Identify which cell holds the provided text, then report its [x, y] central coordinate. 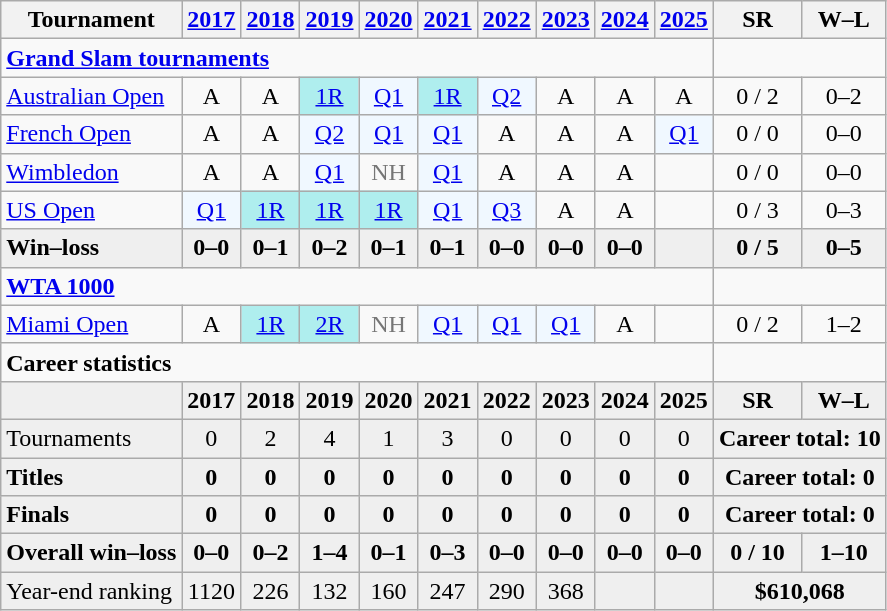
226 [270, 591]
290 [506, 591]
0 / 10 [757, 553]
French Open [92, 134]
1–2 [844, 324]
Finals [92, 515]
$610,068 [800, 591]
Career statistics [358, 362]
Tournament [92, 20]
Career total: 10 [800, 438]
247 [448, 591]
Year-end ranking [92, 591]
Overall win–loss [92, 553]
2 [270, 438]
1–4 [330, 553]
3 [448, 438]
Titles [92, 477]
Miami Open [92, 324]
Australian Open [92, 96]
368 [566, 591]
Win–loss [92, 248]
4 [330, 438]
WTA 1000 [358, 286]
1–10 [844, 553]
1 [388, 438]
132 [330, 591]
0 / 3 [757, 210]
Tournaments [92, 438]
160 [388, 591]
US Open [92, 210]
Grand Slam tournaments [358, 58]
0 / 5 [757, 248]
2R [330, 324]
Wimbledon [92, 172]
1120 [212, 591]
Q3 [506, 210]
0–5 [844, 248]
